Search for the cell housing the specified text and yield its (x, y) center coordinate. 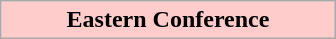
Eastern Conference (168, 20)
